Identify which cell holds the provided text, then report its (X, Y) central coordinate. 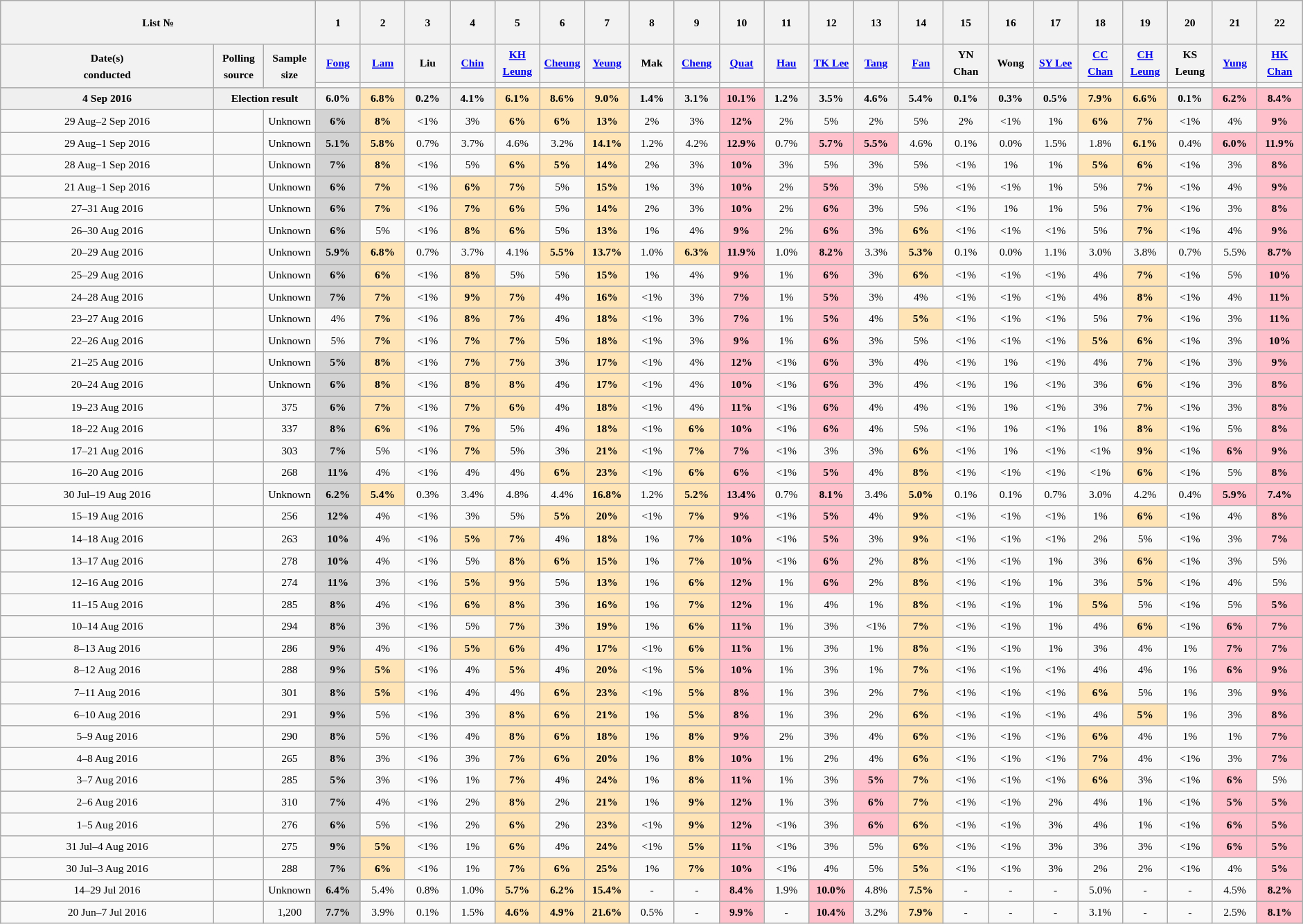
18–22 Aug 2016 (107, 429)
15.4% (607, 891)
4 (472, 22)
337 (290, 429)
Election result (265, 100)
9.0% (607, 100)
0.8% (428, 891)
15–19 Aug 2016 (107, 517)
30 Jul–3 Aug 2016 (107, 869)
Quat (741, 64)
14 (921, 22)
256 (290, 517)
1.4% (653, 100)
375 (290, 407)
11 (787, 22)
Wong (1011, 64)
8.6% (562, 100)
Sample size (290, 66)
25% (607, 869)
16.8% (607, 495)
HK Chan (1280, 64)
27–31 Aug 2016 (107, 209)
10.1% (741, 100)
1.1% (1056, 254)
5.2% (697, 495)
265 (290, 759)
Date(s)conducted (107, 66)
13–17 Aug 2016 (107, 561)
4 Sep 2016 (107, 100)
294 (290, 627)
21 Aug–1 Sep 2016 (107, 188)
30 Jul–19 Aug 2016 (107, 495)
12–16 Aug 2016 (107, 583)
310 (290, 803)
2 (382, 22)
List № (158, 22)
3.5% (831, 100)
291 (290, 715)
16–20 Aug 2016 (107, 473)
Cheung (562, 64)
14.1% (607, 143)
18 (1100, 22)
268 (290, 473)
12.9% (741, 143)
CC Chan (1100, 64)
3.9% (382, 913)
8–12 Aug 2016 (107, 671)
10.4% (831, 913)
Mak (653, 64)
4–8 Aug 2016 (107, 759)
14–29 Jul 2016 (107, 891)
13.4% (741, 495)
9 (697, 22)
6.4% (338, 891)
21–25 Aug 2016 (107, 363)
286 (290, 649)
12 (831, 22)
24–28 Aug 2016 (107, 297)
10 (741, 22)
Yeung (607, 64)
263 (290, 539)
Chin (472, 64)
7 (607, 22)
CH Leung (1146, 64)
10–14 Aug 2016 (107, 627)
278 (290, 561)
Lam (382, 64)
4.9% (562, 913)
1 (338, 22)
21.6% (607, 913)
28 Aug–1 Sep 2016 (107, 166)
1–5 Aug 2016 (107, 825)
301 (290, 693)
SY Lee (1056, 64)
17–21 Aug 2016 (107, 451)
16 (1011, 22)
13 (876, 22)
29 Aug–2 Sep 2016 (107, 121)
6–10 Aug 2016 (107, 715)
19–23 Aug 2016 (107, 407)
7.4% (1280, 495)
19 (1146, 22)
11–15 Aug 2016 (107, 605)
8 (653, 22)
29 Aug–1 Sep 2016 (107, 143)
Cheng (697, 64)
6.6% (1146, 100)
21 (1234, 22)
275 (290, 847)
Liu (428, 64)
6 (562, 22)
KH Leung (517, 64)
19% (607, 627)
Polling source (238, 66)
303 (290, 451)
20 Jun–7 Jul 2016 (107, 913)
Hau (787, 64)
7–11 Aug 2016 (107, 693)
3–7 Aug 2016 (107, 781)
15 (966, 22)
Fong (338, 64)
1.8% (1100, 143)
3.3% (876, 254)
22 (1280, 22)
10.0% (831, 891)
17 (1056, 22)
5.1% (338, 143)
274 (290, 583)
Yung (1234, 64)
KS Leung (1190, 64)
1,200 (290, 913)
26–30 Aug 2016 (107, 231)
20–29 Aug 2016 (107, 254)
6.3% (697, 254)
5 (517, 22)
20 (1190, 22)
290 (290, 737)
TK Lee (831, 64)
22–26 Aug 2016 (107, 341)
7.7% (338, 913)
0.2% (428, 100)
276 (290, 825)
Tang (876, 64)
8.7% (1280, 254)
2.5% (1234, 913)
5–9 Aug 2016 (107, 737)
1.9% (787, 891)
YN Chan (966, 64)
2–6 Aug 2016 (107, 803)
8–13 Aug 2016 (107, 649)
3.8% (1146, 254)
5.3% (921, 254)
5.8% (382, 143)
9.9% (741, 913)
3 (428, 22)
7.5% (921, 891)
25–29 Aug 2016 (107, 275)
20–24 Aug 2016 (107, 385)
4.5% (1234, 891)
14–18 Aug 2016 (107, 539)
13.7% (607, 254)
23–27 Aug 2016 (107, 319)
4.4% (562, 495)
Fan (921, 64)
31 Jul–4 Aug 2016 (107, 847)
